For the text-containing cell, return its midpoint in [X, Y] coordinate format. 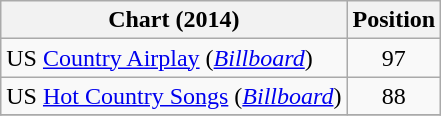
Chart (2014) [174, 20]
97 [394, 58]
US Country Airplay (Billboard) [174, 58]
US Hot Country Songs (Billboard) [174, 96]
88 [394, 96]
Position [394, 20]
